For the text-containing cell, return its midpoint in [X, Y] coordinate format. 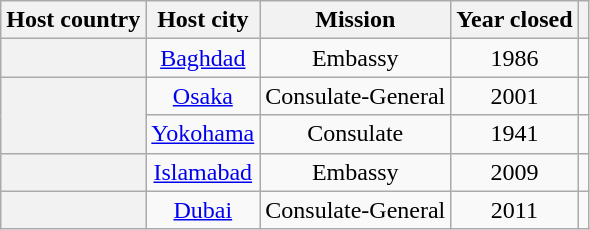
Host country [74, 20]
Islamabad [203, 172]
2001 [514, 96]
Dubai [203, 210]
Yokohama [203, 134]
Year closed [514, 20]
Mission [356, 20]
Osaka [203, 96]
Baghdad [203, 58]
Host city [203, 20]
2011 [514, 210]
2009 [514, 172]
1941 [514, 134]
Consulate [356, 134]
1986 [514, 58]
